Detect which cell encompasses the target text, then output its [x, y] center coordinate. 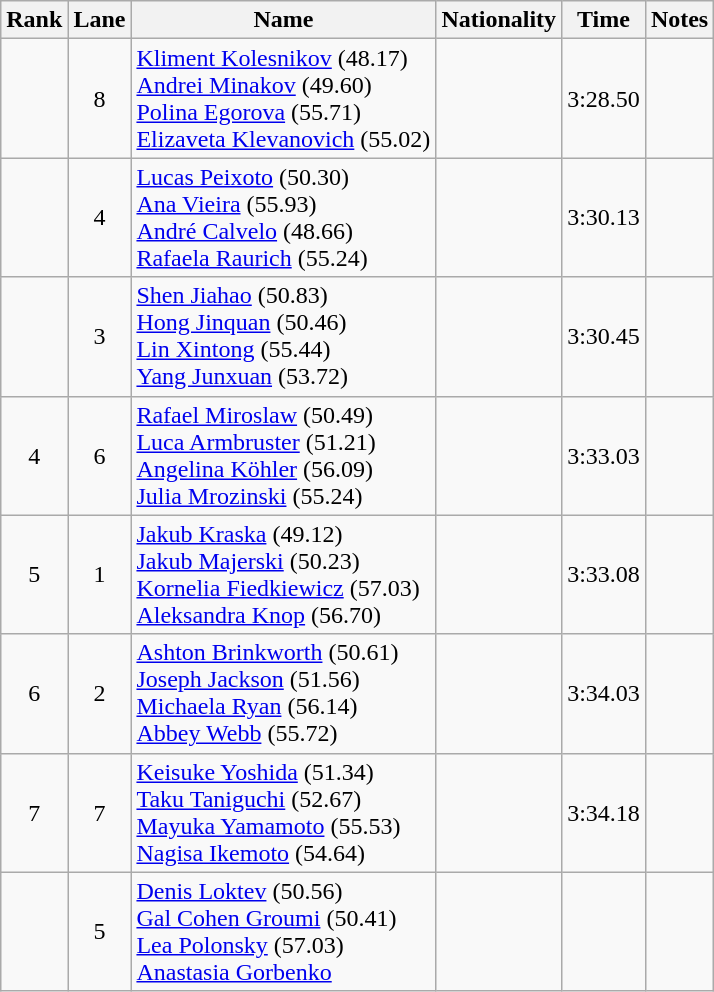
Lane [100, 20]
Kliment Kolesnikov (48.17)Andrei Minakov (49.60)Polina Egorova (55.71)Elizaveta Klevanovich (55.02) [284, 98]
Rank [34, 20]
3:28.50 [604, 98]
3:33.03 [604, 456]
Ashton Brinkworth (50.61)Joseph Jackson (51.56)Michaela Ryan (56.14)Abbey Webb (55.72) [284, 694]
Shen Jiahao (50.83)Hong Jinquan (50.46)Lin Xintong (55.44)Yang Junxuan (53.72) [284, 336]
Notes [679, 20]
Keisuke Yoshida (51.34)Taku Taniguchi (52.67)Mayuka Yamamoto (55.53)Nagisa Ikemoto (54.64) [284, 812]
1 [100, 574]
Nationality [499, 20]
Name [284, 20]
3 [100, 336]
Time [604, 20]
8 [100, 98]
Denis Loktev (50.56)Gal Cohen Groumi (50.41)Lea Polonsky (57.03)Anastasia Gorbenko [284, 932]
Jakub Kraska (49.12)Jakub Majerski (50.23)Kornelia Fiedkiewicz (57.03)Aleksandra Knop (56.70) [284, 574]
3:30.13 [604, 218]
3:34.18 [604, 812]
3:33.08 [604, 574]
3:30.45 [604, 336]
2 [100, 694]
Lucas Peixoto (50.30)Ana Vieira (55.93)André Calvelo (48.66)Rafaela Raurich (55.24) [284, 218]
Rafael Miroslaw (50.49)Luca Armbruster (51.21)Angelina Köhler (56.09)Julia Mrozinski (55.24) [284, 456]
3:34.03 [604, 694]
